Extract the (X, Y) coordinate from the center of the cell holding the provided text.  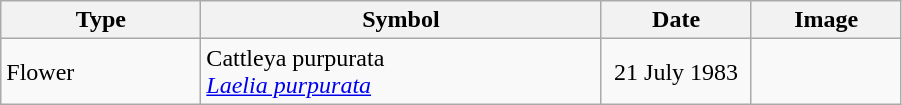
Flower (101, 72)
Type (101, 20)
Cattleya purpurataLaelia purpurata (401, 72)
Symbol (401, 20)
21 July 1983 (676, 72)
Image (826, 20)
Date (676, 20)
